Determine the [x, y] coordinate at the center of the cell enclosing the given text.  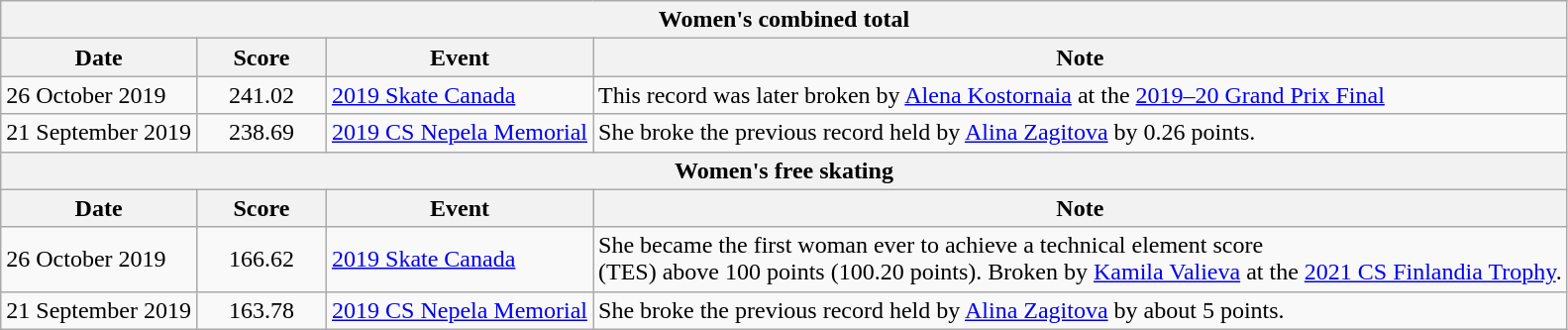
She broke the previous record held by Alina Zagitova by about 5 points. [1081, 310]
This record was later broken by Alena Kostornaia at the 2019–20 Grand Prix Final [1081, 95]
163.78 [261, 310]
241.02 [261, 95]
Women's free skating [784, 170]
Women's combined total [784, 20]
166.62 [261, 260]
She broke the previous record held by Alina Zagitova by 0.26 points. [1081, 133]
238.69 [261, 133]
